Output the (x, y) coordinate of the center of the cell containing the given text.  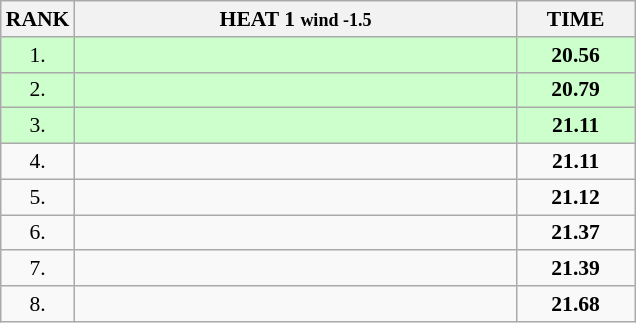
2. (38, 90)
20.56 (576, 55)
20.79 (576, 90)
8. (38, 304)
TIME (576, 19)
3. (38, 126)
6. (38, 233)
HEAT 1 wind -1.5 (295, 19)
21.68 (576, 304)
1. (38, 55)
7. (38, 269)
21.39 (576, 269)
4. (38, 162)
21.37 (576, 233)
RANK (38, 19)
21.12 (576, 197)
5. (38, 197)
